Scan for the cell matching the given text and deliver its (X, Y) coordinate at center. 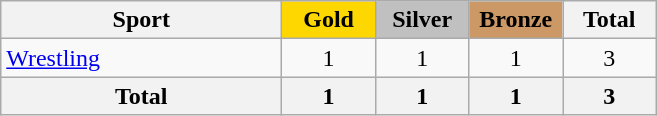
Sport (142, 20)
Gold (329, 20)
Silver (422, 20)
Wrestling (142, 58)
Bronze (516, 20)
